Search for the cell housing the specified text and yield its [x, y] center coordinate. 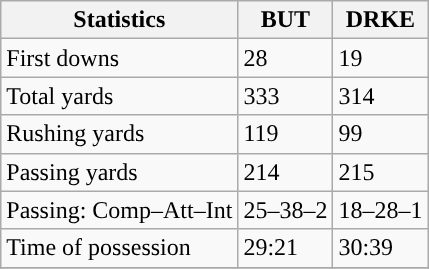
BUT [286, 20]
Passing yards [120, 172]
19 [380, 58]
First downs [120, 58]
29:21 [286, 248]
28 [286, 58]
DRKE [380, 20]
99 [380, 134]
Time of possession [120, 248]
Rushing yards [120, 134]
214 [286, 172]
314 [380, 96]
215 [380, 172]
333 [286, 96]
Passing: Comp–Att–Int [120, 210]
18–28–1 [380, 210]
Total yards [120, 96]
30:39 [380, 248]
25–38–2 [286, 210]
119 [286, 134]
Statistics [120, 20]
